Capture the cell that displays the provided text and extract its [X, Y] central coordinate. 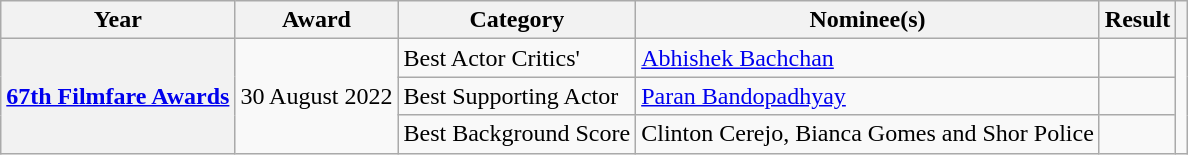
Best Supporting Actor [517, 96]
Nominee(s) [868, 20]
Abhishek Bachchan [868, 58]
Best Actor Critics' [517, 58]
Award [316, 20]
Year [118, 20]
Result [1137, 20]
Category [517, 20]
Clinton Cerejo, Bianca Gomes and Shor Police [868, 134]
Best Background Score [517, 134]
Paran Bandopadhyay [868, 96]
30 August 2022 [316, 96]
67th Filmfare Awards [118, 96]
